Scan for the cell matching the given text and deliver its [x, y] coordinate at center. 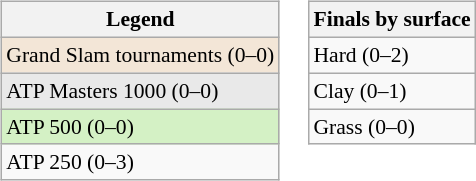
Finals by surface [392, 20]
Grand Slam tournaments (0–0) [140, 55]
Hard (0–2) [392, 55]
ATP 500 (0–0) [140, 127]
ATP 250 (0–3) [140, 162]
ATP Masters 1000 (0–0) [140, 91]
Legend [140, 20]
Clay (0–1) [392, 91]
Grass (0–0) [392, 127]
